Scan for the cell matching the given text and deliver its [X, Y] coordinate at center. 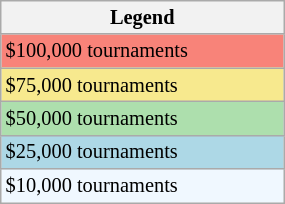
$75,000 tournaments [142, 85]
$100,000 tournaments [142, 51]
$25,000 tournaments [142, 152]
$10,000 tournaments [142, 186]
$50,000 tournaments [142, 118]
Legend [142, 17]
